Return (X, Y) of the center of cell containing provided text 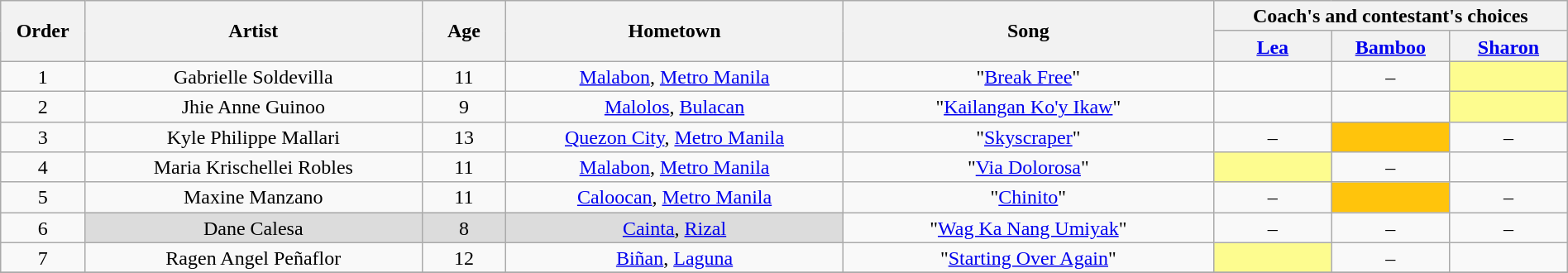
9 (464, 106)
5 (43, 197)
Sharon (1508, 46)
Malolos, Bulacan (675, 106)
Kyle Philippe Mallari (253, 137)
"Skyscraper" (1028, 137)
"Wag Ka Nang Umiyak" (1028, 228)
Age (464, 31)
6 (43, 228)
"Break Free" (1028, 76)
Ragen Angel Peñaflor (253, 258)
"Starting Over Again" (1028, 258)
Maria Krischellei Robles (253, 167)
"Kailangan Ko'y Ikaw" (1028, 106)
Quezon City, Metro Manila (675, 137)
1 (43, 76)
7 (43, 258)
Maxine Manzano (253, 197)
2 (43, 106)
Jhie Anne Guinoo (253, 106)
4 (43, 167)
Biñan, Laguna (675, 258)
Lea (1272, 46)
Gabrielle Soldevilla (253, 76)
"Via Dolorosa" (1028, 167)
"Chinito" (1028, 197)
Hometown (675, 31)
Cainta, Rizal (675, 228)
8 (464, 228)
Artist (253, 31)
Order (43, 31)
Dane Calesa (253, 228)
Caloocan, Metro Manila (675, 197)
12 (464, 258)
13 (464, 137)
3 (43, 137)
Coach's and contestant's choices (1390, 17)
Song (1028, 31)
Bamboo (1391, 46)
